Provide the [X, Y] coordinate of the cell's center where the given text is located.  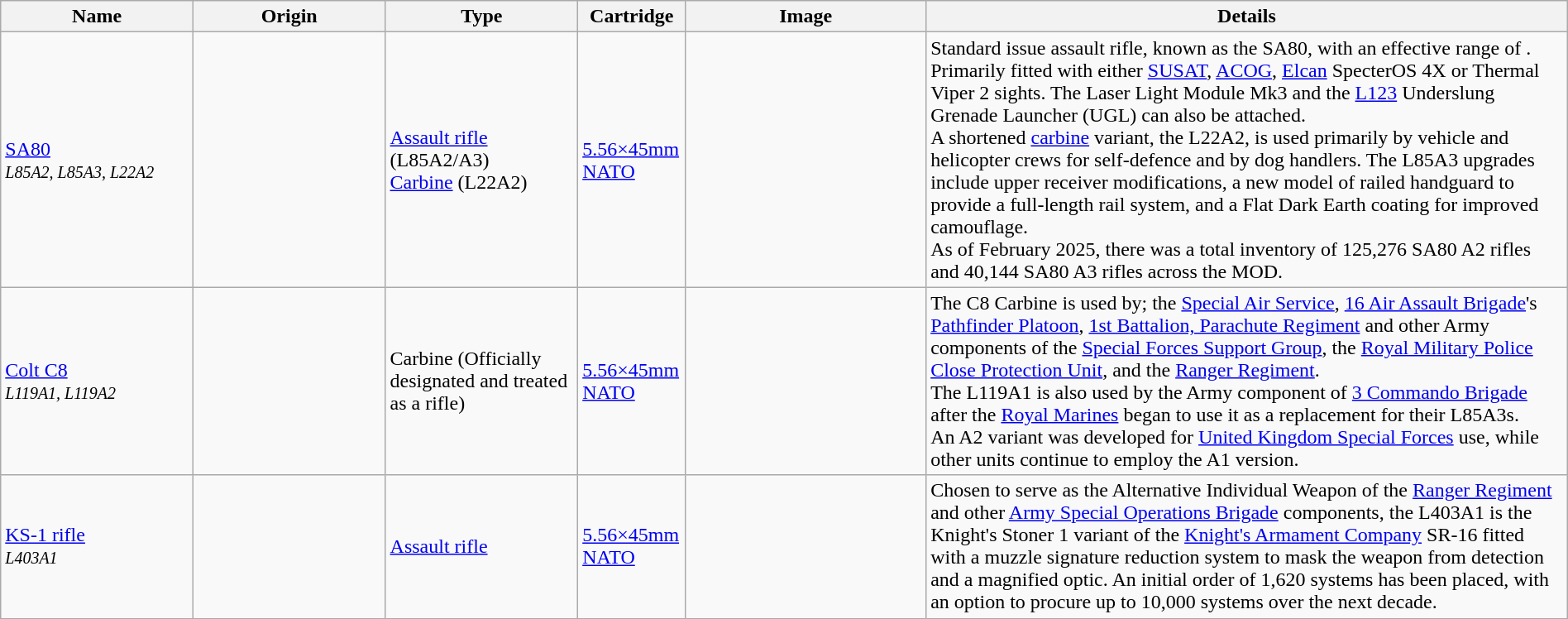
Origin [289, 17]
Image [806, 17]
Type [481, 17]
Carbine (Officially designated and treated as a rifle) [481, 381]
KS-1 rifleL403A1 [98, 546]
Name [98, 17]
Details [1247, 17]
Colt C8L119A1, L119A2 [98, 381]
SA80L85A2, L85A3, L22A2 [98, 160]
Assault rifle [481, 546]
Assault rifle (L85A2/A3)Carbine (L22A2) [481, 160]
Cartridge [632, 17]
